Provide the [x, y] coordinate of the cell's center where the given text is located.  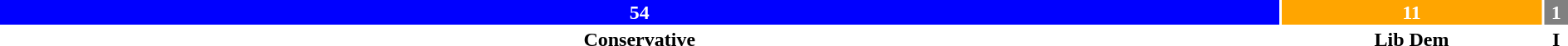
1 [1556, 12]
11 [1411, 12]
54 [639, 12]
